Detect which cell encompasses the target text, then output its (X, Y) center coordinate. 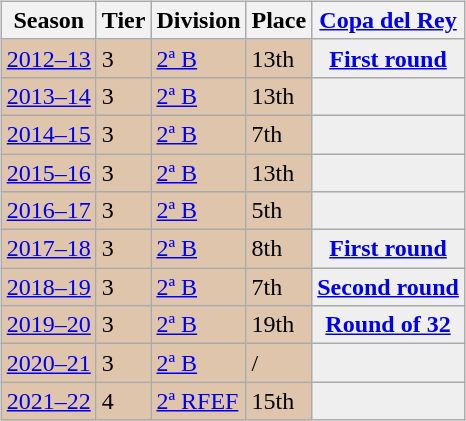
8th (279, 249)
2016–17 (48, 211)
2ª RFEF (198, 401)
2017–18 (48, 249)
Division (198, 20)
2019–20 (48, 325)
2018–19 (48, 287)
Copa del Rey (388, 20)
Tier (124, 20)
2013–14 (48, 96)
Second round (388, 287)
15th (279, 401)
2015–16 (48, 173)
5th (279, 211)
2020–21 (48, 363)
Season (48, 20)
Round of 32 (388, 325)
2014–15 (48, 134)
19th (279, 325)
Place (279, 20)
2021–22 (48, 401)
4 (124, 401)
2012–13 (48, 58)
/ (279, 363)
